For the text-containing cell, return its midpoint in (x, y) coordinate format. 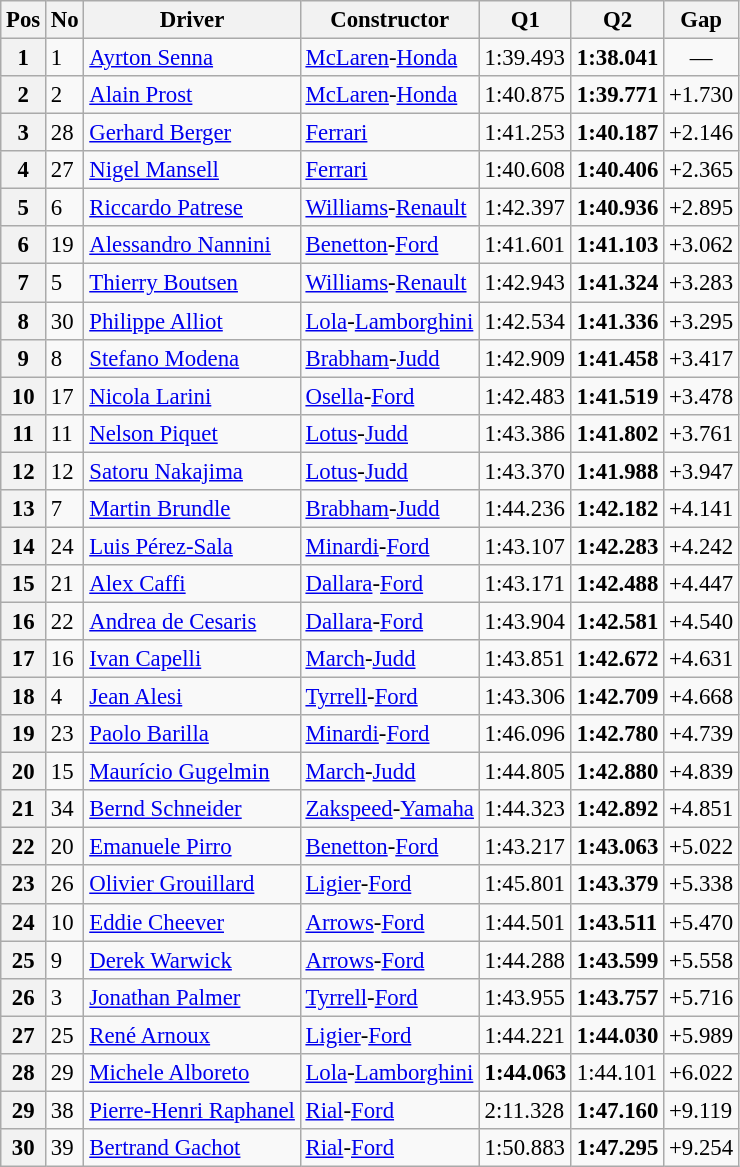
Gerhard Berger (192, 133)
+3.478 (702, 396)
1:41.802 (617, 433)
18 (24, 697)
1:43.851 (525, 659)
+3.947 (702, 471)
+3.761 (702, 433)
1:50.883 (525, 1148)
1:47.295 (617, 1148)
Nigel Mansell (192, 170)
Driver (192, 20)
Q1 (525, 20)
+5.470 (702, 922)
Emanuele Pirro (192, 847)
+9.254 (702, 1148)
+2.895 (702, 208)
1:44.236 (525, 509)
1:43.955 (525, 997)
1:39.493 (525, 58)
1:42.943 (525, 283)
+2.365 (702, 170)
Zakspeed-Yamaha (390, 809)
1:40.936 (617, 208)
+3.295 (702, 321)
1:41.103 (617, 245)
+4.739 (702, 734)
1:40.406 (617, 170)
1:44.030 (617, 1035)
1:42.909 (525, 358)
1:43.107 (525, 546)
1:43.306 (525, 697)
1:43.904 (525, 621)
+4.447 (702, 584)
1:43.757 (617, 997)
No (65, 20)
1:40.875 (525, 95)
Riccardo Patrese (192, 208)
Luis Pérez-Sala (192, 546)
1:42.483 (525, 396)
Pos (24, 20)
1:43.063 (617, 847)
+5.716 (702, 997)
1:42.672 (617, 659)
+9.119 (702, 1110)
+4.242 (702, 546)
38 (65, 1110)
13 (24, 509)
1:43.386 (525, 433)
1:41.519 (617, 396)
1:42.488 (617, 584)
+3.417 (702, 358)
Satoru Nakajima (192, 471)
1:40.608 (525, 170)
Derek Warwick (192, 960)
Pierre-Henri Raphanel (192, 1110)
Ayrton Senna (192, 58)
+3.062 (702, 245)
1:42.283 (617, 546)
+4.141 (702, 509)
+5.989 (702, 1035)
1:44.323 (525, 809)
— (702, 58)
1:42.534 (525, 321)
Philippe Alliot (192, 321)
1:41.336 (617, 321)
Constructor (390, 20)
1:42.397 (525, 208)
39 (65, 1148)
Eddie Cheever (192, 922)
+5.558 (702, 960)
Jonathan Palmer (192, 997)
1:43.171 (525, 584)
1:44.288 (525, 960)
Stefano Modena (192, 358)
14 (24, 546)
1:43.599 (617, 960)
1:45.801 (525, 885)
Maurício Gugelmin (192, 772)
Bertrand Gachot (192, 1148)
Nelson Piquet (192, 433)
1:43.379 (617, 885)
+4.540 (702, 621)
Nicola Larini (192, 396)
+4.839 (702, 772)
1:44.501 (525, 922)
Alex Caffi (192, 584)
1:44.805 (525, 772)
+4.631 (702, 659)
1:40.187 (617, 133)
Alain Prost (192, 95)
1:39.771 (617, 95)
1:42.780 (617, 734)
Osella-Ford (390, 396)
1:42.182 (617, 509)
1:41.324 (617, 283)
1:42.892 (617, 809)
1:41.988 (617, 471)
Andrea de Cesaris (192, 621)
+5.022 (702, 847)
1:38.041 (617, 58)
Jean Alesi (192, 697)
1:43.370 (525, 471)
+3.283 (702, 283)
+4.851 (702, 809)
Paolo Barilla (192, 734)
2:11.328 (525, 1110)
1:47.160 (617, 1110)
1:42.880 (617, 772)
+6.022 (702, 1073)
Alessandro Nannini (192, 245)
Ivan Capelli (192, 659)
Q2 (617, 20)
Gap (702, 20)
+1.730 (702, 95)
+4.668 (702, 697)
1:43.217 (525, 847)
Michele Alboreto (192, 1073)
34 (65, 809)
1:44.063 (525, 1073)
+5.338 (702, 885)
1:46.096 (525, 734)
1:44.101 (617, 1073)
1:43.511 (617, 922)
1:42.581 (617, 621)
1:41.458 (617, 358)
Bernd Schneider (192, 809)
René Arnoux (192, 1035)
Olivier Grouillard (192, 885)
1:44.221 (525, 1035)
1:42.709 (617, 697)
1:41.253 (525, 133)
Martin Brundle (192, 509)
+2.146 (702, 133)
1:41.601 (525, 245)
Thierry Boutsen (192, 283)
